Provide the [X, Y] coordinate of the cell's center where the given text is located.  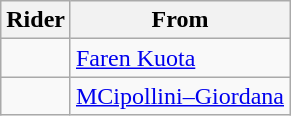
Faren Kuota [180, 58]
MCipollini–Giordana [180, 96]
From [180, 20]
Rider [36, 20]
